Search for the cell housing the specified text and yield its [x, y] center coordinate. 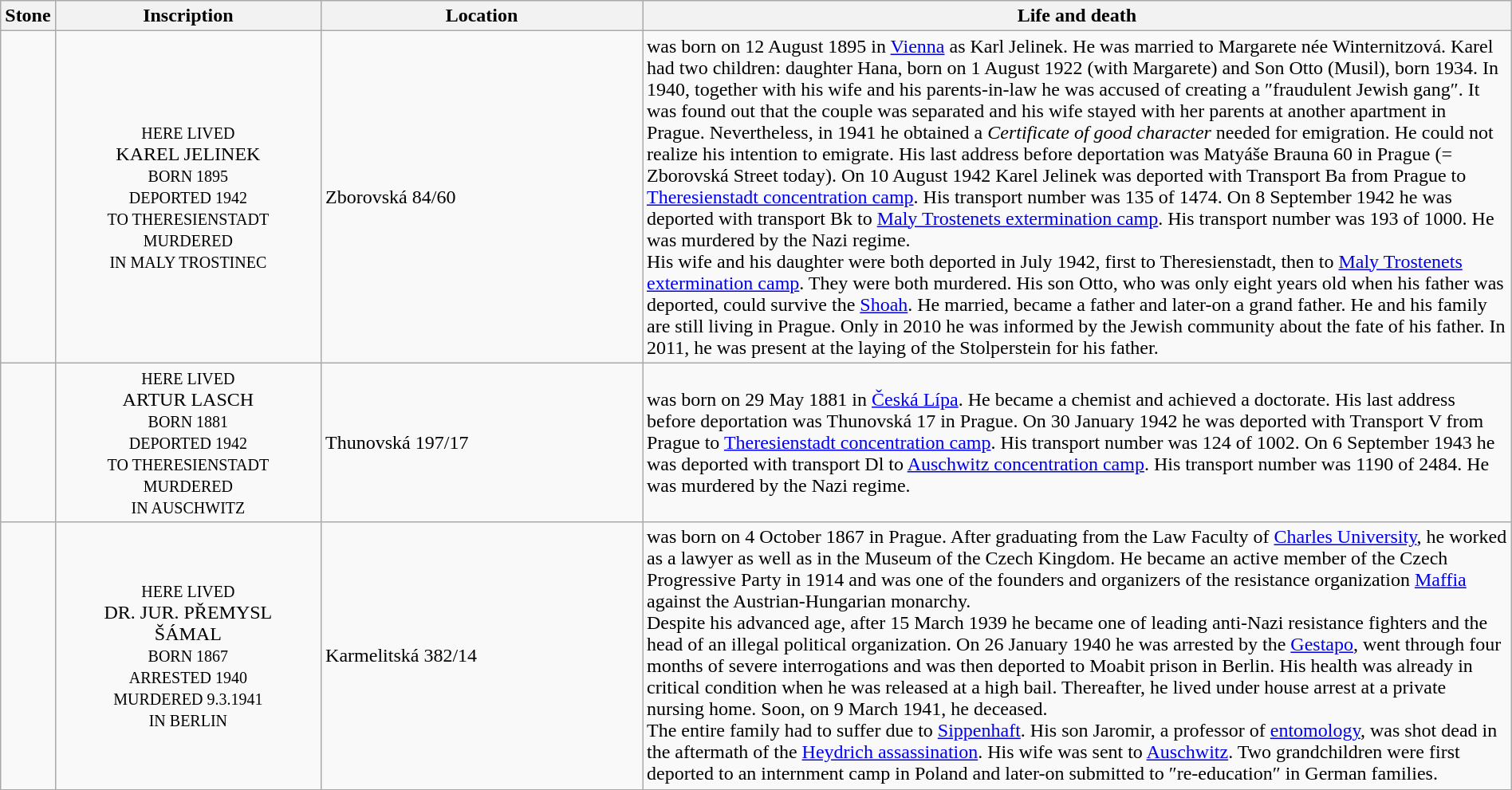
Thunovská 197/17 [482, 442]
Location [482, 16]
Life and death [1077, 16]
Inscription [188, 16]
Zborovská 84/60 [482, 197]
Karmelitská 382/14 [482, 655]
HERE LIVEDARTUR LASCHBORN 1881DEPORTED 1942TO THERESIENSTADTMURDEREDIN AUSCHWITZ [188, 442]
HERE LIVEDDR. JUR. PŘEMYSLŠÁMALBORN 1867ARRESTED 1940MURDERED 9.3.1941IN BERLIN [188, 655]
Stone [28, 16]
HERE LIVEDKAREL JELINEKBORN 1895DEPORTED 1942TO THERESIENSTADTMURDEREDIN MALY TROSTINEC [188, 197]
